Return the (X, Y) coordinate for the center point of the cell that contains the specified text.  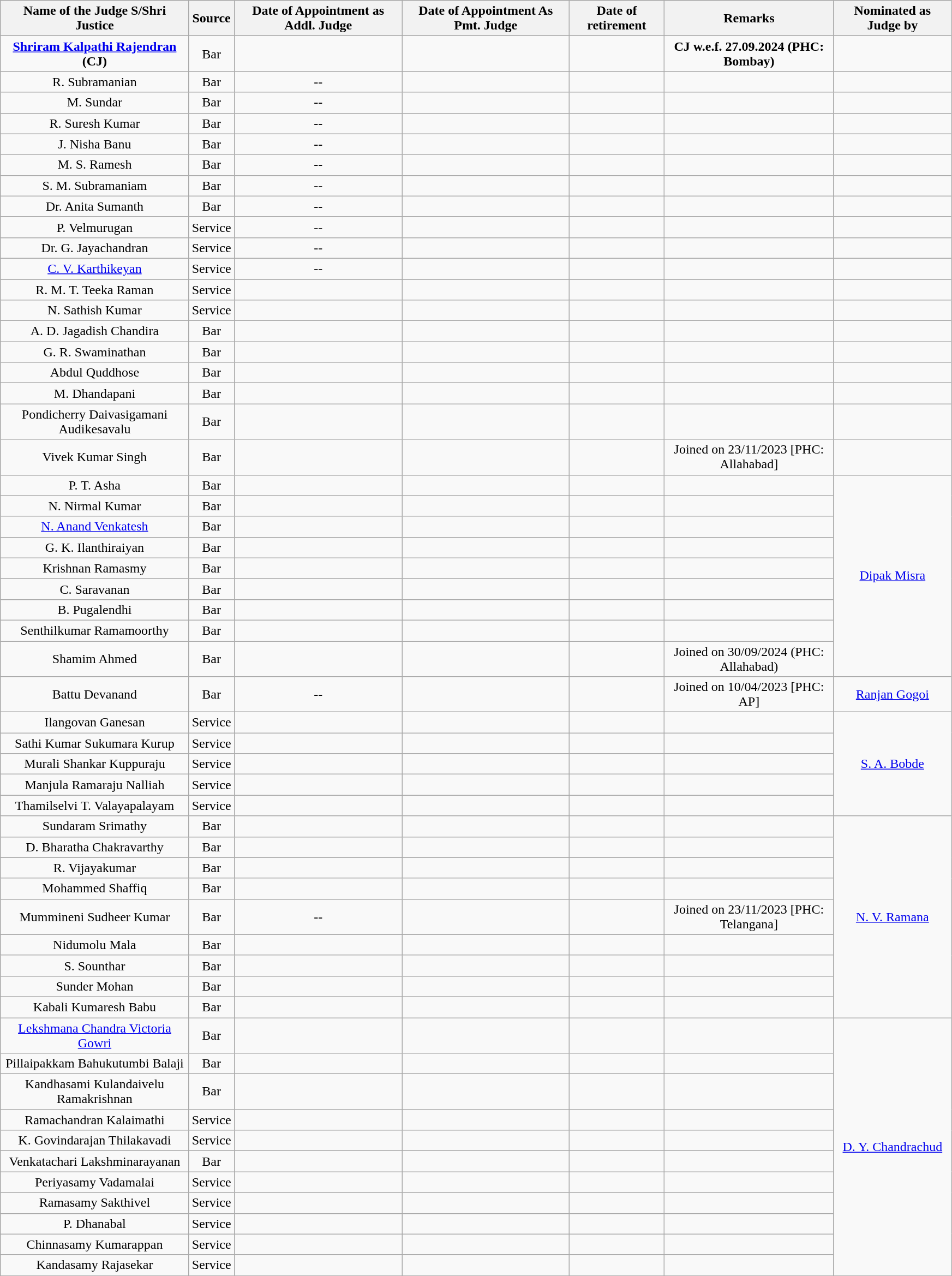
Dr. G. Jayachandran (95, 248)
CJ w.e.f. 27.09.2024 (PHC: Bombay) (750, 53)
M. Dhandapani (95, 393)
Dipak Misra (893, 576)
Abdul Quddhose (95, 373)
R. Vijayakumar (95, 868)
Source (212, 19)
Kandhasami Kulandaivelu Ramakrishnan (95, 1092)
Murali Shankar Kuppuraju (95, 764)
D. Y. Chandrachud (893, 1146)
Pondicherry Daivasigamani Audikesavalu (95, 421)
Kabali Kumaresh Babu (95, 1007)
Lekshmana Chandra Victoria Gowri (95, 1035)
Mohammed Shaffiq (95, 889)
G. K. Ilanthiraiyan (95, 547)
N. Nirmal Kumar (95, 506)
N. V. Ramana (893, 917)
Ramasamy Sakthivel (95, 1203)
Vivek Kumar Singh (95, 457)
S. Sounthar (95, 965)
Date of Appointment As Pmt. Judge (486, 19)
Sathi Kumar Sukumara Kurup (95, 743)
Venkatachari Lakshminarayanan (95, 1161)
N. Sathish Kumar (95, 311)
Manjula Ramaraju Nalliah (95, 785)
Ilangovan Ganesan (95, 723)
Krishnan Ramasmy (95, 568)
K. Govindarajan Thilakavadi (95, 1141)
Ramachandran Kalaimathi (95, 1120)
A. D. Jagadish Chandira (95, 331)
R. Suresh Kumar (95, 123)
R. Subramanian (95, 82)
Name of the Judge S/Shri Justice (95, 19)
C. V. Karthikeyan (95, 269)
P. T. Asha (95, 485)
Sundaram Srimathy (95, 826)
Mummineni Sudheer Kumar (95, 917)
Nominated as Judge by (893, 19)
D. Bharatha Chakravarthy (95, 847)
P. Dhanabal (95, 1224)
M. S. Ramesh (95, 165)
Thamilselvi T. Valayapalayam (95, 806)
Joined on 30/09/2024 (PHC: Allahabad) (750, 658)
Shriram Kalpathi Rajendran (CJ) (95, 53)
G. R. Swaminathan (95, 352)
R. M. T. Teeka Raman (95, 290)
Joined on 23/11/2023 [PHC: Telangana] (750, 917)
Date of retirement (616, 19)
Pillaipakkam Bahukutumbi Balaji (95, 1064)
P. Velmurugan (95, 227)
Ranjan Gogoi (893, 694)
Joined on 10/04/2023 [PHC: AP] (750, 694)
Date of Appointment as Addl. Judge (318, 19)
Joined on 23/11/2023 [PHC: Allahabad] (750, 457)
S. A. Bobde (893, 764)
Battu Devanand (95, 694)
Nidumolu Mala (95, 945)
Senthilkumar Ramamoorthy (95, 630)
M. Sundar (95, 103)
Dr. Anita Sumanth (95, 206)
Sunder Mohan (95, 986)
Shamim Ahmed (95, 658)
Remarks (750, 19)
Periyasamy Vadamalai (95, 1182)
S. M. Subramaniam (95, 186)
B. Pugalendhi (95, 610)
Kandasamy Rajasekar (95, 1265)
C. Saravanan (95, 589)
J. Nisha Banu (95, 144)
Chinnasamy Kumarappan (95, 1244)
N. Anand Venkatesh (95, 527)
